Pinpoint the cell where the given text exists, returning its (x, y) midpoint coordinate. 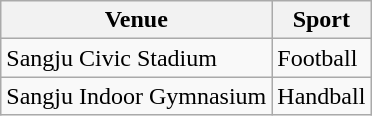
Sangju Indoor Gymnasium (136, 96)
Football (322, 58)
Sangju Civic Stadium (136, 58)
Handball (322, 96)
Venue (136, 20)
Sport (322, 20)
